For the text-containing cell, return its midpoint in [X, Y] coordinate format. 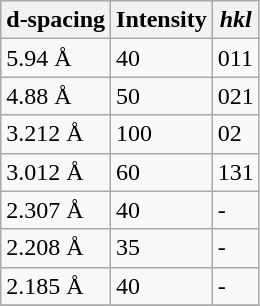
60 [162, 172]
4.88 Å [56, 96]
02 [236, 134]
3.212 Å [56, 134]
35 [162, 248]
021 [236, 96]
2.185 Å [56, 286]
d-spacing [56, 20]
131 [236, 172]
3.012 Å [56, 172]
011 [236, 58]
2.208 Å [56, 248]
2.307 Å [56, 210]
50 [162, 96]
Intensity [162, 20]
5.94 Å [56, 58]
100 [162, 134]
hkl [236, 20]
